Detect which cell encompasses the target text, then output its (x, y) center coordinate. 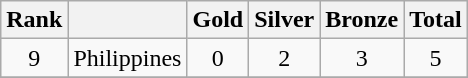
2 (284, 58)
Philippines (128, 58)
3 (362, 58)
Bronze (362, 20)
Total (436, 20)
0 (218, 58)
5 (436, 58)
9 (34, 58)
Silver (284, 20)
Gold (218, 20)
Rank (34, 20)
